Detect which cell encompasses the target text, then output its [X, Y] center coordinate. 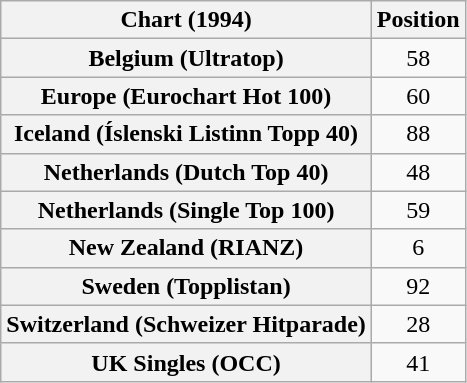
Iceland (Íslenski Listinn Topp 40) [186, 134]
Europe (Eurochart Hot 100) [186, 96]
UK Singles (OCC) [186, 362]
Switzerland (Schweizer Hitparade) [186, 324]
Chart (1994) [186, 20]
41 [418, 362]
Netherlands (Single Top 100) [186, 210]
60 [418, 96]
88 [418, 134]
59 [418, 210]
Belgium (Ultratop) [186, 58]
48 [418, 172]
Position [418, 20]
58 [418, 58]
6 [418, 248]
28 [418, 324]
New Zealand (RIANZ) [186, 248]
Sweden (Topplistan) [186, 286]
Netherlands (Dutch Top 40) [186, 172]
92 [418, 286]
